Provide the (X, Y) coordinate of the cell's center where the given text is located.  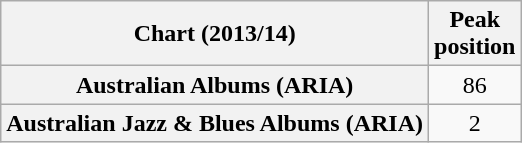
Australian Jazz & Blues Albums (ARIA) (215, 123)
86 (475, 85)
2 (475, 123)
Peak position (475, 34)
Australian Albums (ARIA) (215, 85)
Chart (2013/14) (215, 34)
